Output the (X, Y) coordinate of the center of the cell containing the given text.  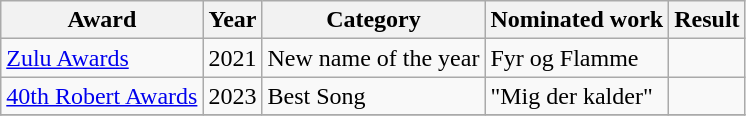
Fyr og Flamme (577, 58)
Zulu Awards (102, 58)
2023 (232, 96)
Nominated work (577, 20)
Category (374, 20)
40th Robert Awards (102, 96)
Result (707, 20)
Year (232, 20)
2021 (232, 58)
Award (102, 20)
Best Song (374, 96)
New name of the year (374, 58)
"Mig der kalder" (577, 96)
